Search for the cell housing the specified text and yield its [x, y] center coordinate. 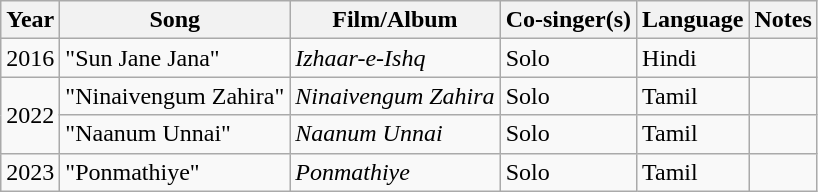
2022 [30, 115]
2023 [30, 172]
Ponmathiye [395, 172]
Ninaivengum Zahira [395, 96]
Song [175, 20]
Izhaar-e-Ishq [395, 58]
Hindi [693, 58]
"Ninaivengum Zahira" [175, 96]
"Sun Jane Jana" [175, 58]
Naanum Unnai [395, 134]
Co-singer(s) [568, 20]
"Ponmathiye" [175, 172]
Language [693, 20]
2016 [30, 58]
Notes [783, 20]
Film/Album [395, 20]
Year [30, 20]
"Naanum Unnai" [175, 134]
